Detect which cell encompasses the target text, then output its (X, Y) center coordinate. 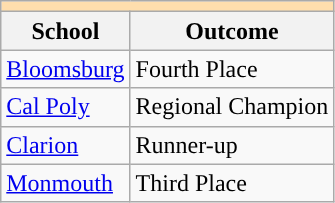
Regional Champion (232, 107)
Bloomsburg (66, 69)
Clarion (66, 145)
Monmouth (66, 183)
Outcome (232, 31)
School (66, 31)
Third Place (232, 183)
Cal Poly (66, 107)
Fourth Place (232, 69)
Runner-up (232, 145)
